Provide the (X, Y) coordinate of the cell's center where the given text is located.  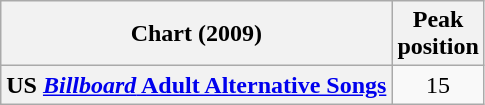
Chart (2009) (196, 34)
US Billboard Adult Alternative Songs (196, 85)
15 (438, 85)
Peakposition (438, 34)
